Return (x, y) of the center of cell containing provided text 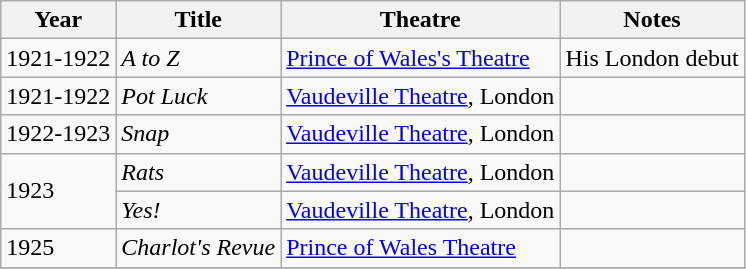
His London debut (652, 58)
1923 (58, 191)
Title (198, 20)
1925 (58, 248)
Prince of Wales's Theatre (420, 58)
A to Z (198, 58)
Rats (198, 172)
1922-1923 (58, 134)
Yes! (198, 210)
Notes (652, 20)
Charlot's Revue (198, 248)
Snap (198, 134)
Pot Luck (198, 96)
Prince of Wales Theatre (420, 248)
Theatre (420, 20)
Year (58, 20)
